Return the [X, Y] coordinate for the center point of the cell that contains the specified text.  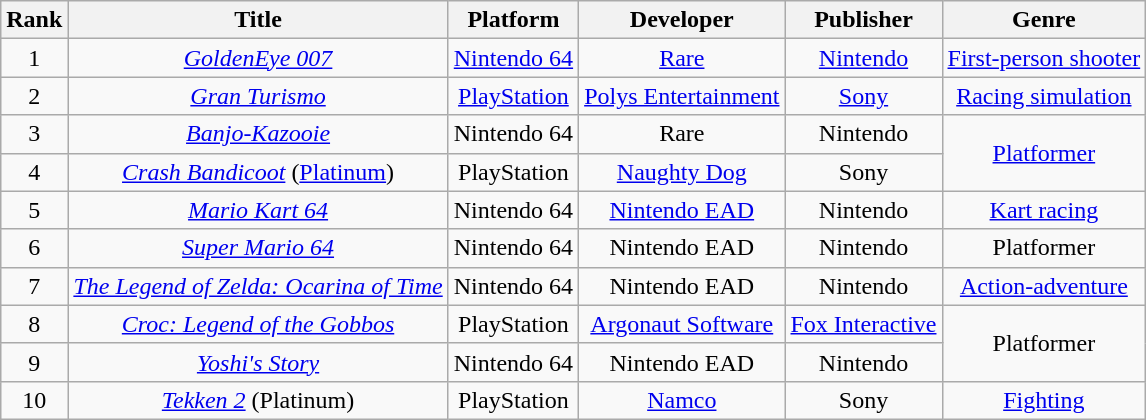
4 [34, 172]
9 [34, 362]
Platform [513, 20]
5 [34, 210]
6 [34, 248]
Yoshi's Story [258, 362]
Naughty Dog [682, 172]
GoldenEye 007 [258, 58]
Racing simulation [1044, 96]
2 [34, 96]
The Legend of Zelda: Ocarina of Time [258, 286]
Namco [682, 400]
Fighting [1044, 400]
Gran Turismo [258, 96]
Croc: Legend of the Gobbos [258, 324]
10 [34, 400]
Action-adventure [1044, 286]
7 [34, 286]
Crash Bandicoot (Platinum) [258, 172]
8 [34, 324]
1 [34, 58]
Polys Entertainment [682, 96]
Tekken 2 (Platinum) [258, 400]
Title [258, 20]
Kart racing [1044, 210]
3 [34, 134]
Argonaut Software [682, 324]
Super Mario 64 [258, 248]
Banjo-Kazooie [258, 134]
Publisher [864, 20]
Mario Kart 64 [258, 210]
Rank [34, 20]
Fox Interactive [864, 324]
Genre [1044, 20]
Developer [682, 20]
First-person shooter [1044, 58]
